Provide the [X, Y] coordinate of the cell's center where the given text is located.  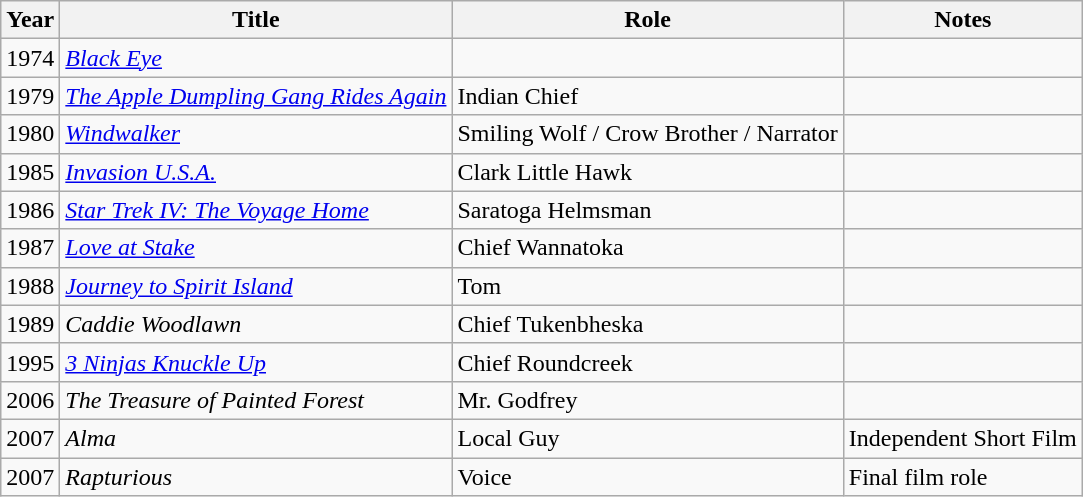
Clark Little Hawk [648, 172]
1995 [30, 362]
Tom [648, 286]
Indian Chief [648, 96]
Voice [648, 477]
Independent Short Film [962, 438]
1974 [30, 58]
Alma [256, 438]
Mr. Godfrey [648, 400]
Chief Wannatoka [648, 248]
Journey to Spirit Island [256, 286]
Love at Stake [256, 248]
The Apple Dumpling Gang Rides Again [256, 96]
Smiling Wolf / Crow Brother / Narrator [648, 134]
The Treasure of Painted Forest [256, 400]
3 Ninjas Knuckle Up [256, 362]
Rapturious [256, 477]
Black Eye [256, 58]
1988 [30, 286]
1980 [30, 134]
1987 [30, 248]
1986 [30, 210]
Saratoga Helmsman [648, 210]
Star Trek IV: The Voyage Home [256, 210]
1989 [30, 324]
Year [30, 20]
Title [256, 20]
Windwalker [256, 134]
Local Guy [648, 438]
2006 [30, 400]
1985 [30, 172]
Final film role [962, 477]
Caddie Woodlawn [256, 324]
Chief Tukenbheska [648, 324]
Invasion U.S.A. [256, 172]
Notes [962, 20]
Role [648, 20]
Chief Roundcreek [648, 362]
1979 [30, 96]
